Pinpoint the cell where the given text exists, returning its (x, y) midpoint coordinate. 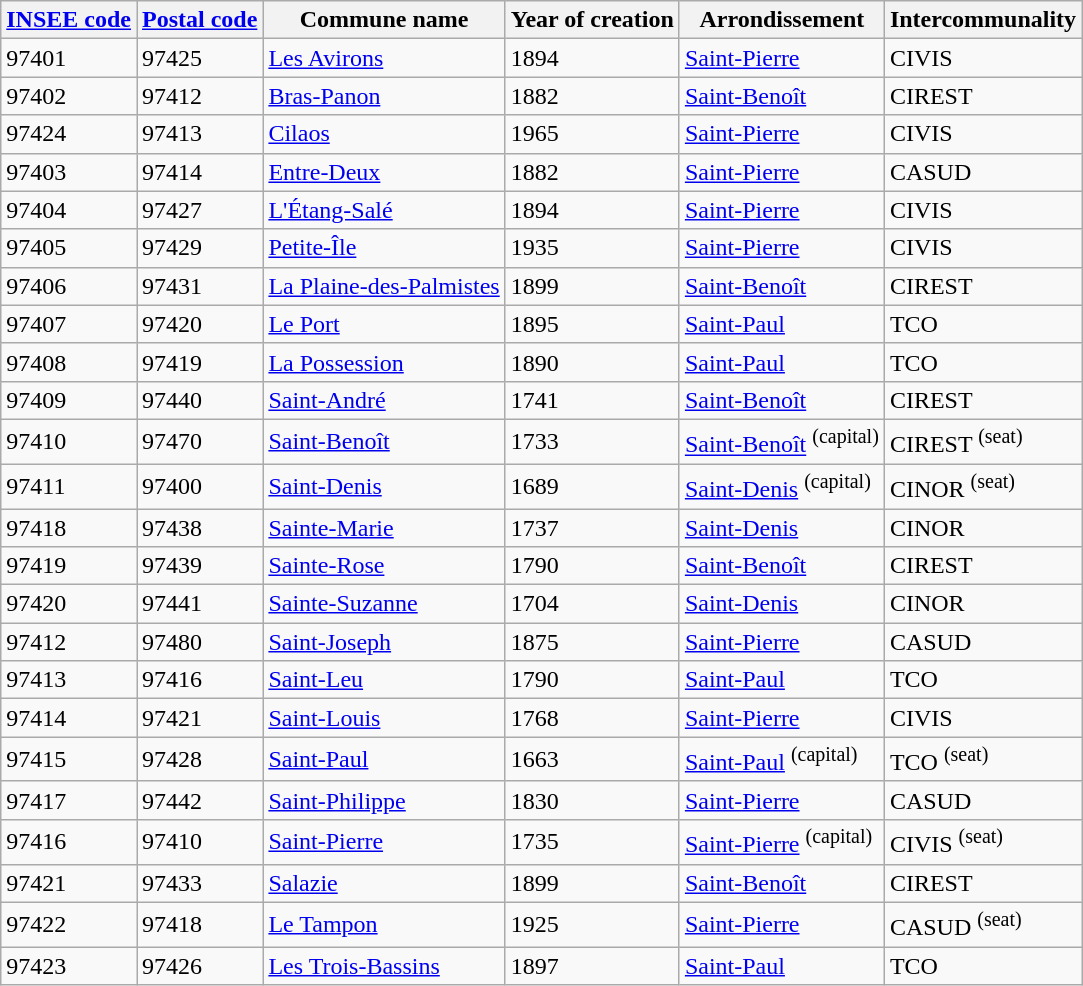
97401 (69, 58)
Sainte-Marie (384, 528)
CASUD (seat) (982, 924)
97433 (199, 883)
1663 (592, 760)
97422 (69, 924)
Intercommunality (982, 20)
97411 (69, 486)
97408 (69, 362)
97441 (199, 604)
Saint-Joseph (384, 642)
Saint-André (384, 400)
1895 (592, 324)
97424 (69, 134)
CIREST (seat) (982, 442)
97409 (69, 400)
Saint-Louis (384, 718)
97403 (69, 172)
97417 (69, 800)
1965 (592, 134)
97431 (199, 286)
1741 (592, 400)
Saint-Philippe (384, 800)
La Possession (384, 362)
Cilaos (384, 134)
Bras-Panon (384, 96)
1735 (592, 842)
Les Trois-Bassins (384, 966)
1935 (592, 248)
1733 (592, 442)
1768 (592, 718)
INSEE code (69, 20)
97442 (199, 800)
97423 (69, 966)
97440 (199, 400)
Entre-Deux (384, 172)
97402 (69, 96)
Arrondissement (782, 20)
Saint-Pierre (capital) (782, 842)
Sainte-Rose (384, 566)
Saint-Benoît (capital) (782, 442)
97407 (69, 324)
1925 (592, 924)
CINOR (seat) (982, 486)
97480 (199, 642)
97428 (199, 760)
1875 (592, 642)
Petite-Île (384, 248)
97470 (199, 442)
Saint-Paul (capital) (782, 760)
1830 (592, 800)
1689 (592, 486)
Saint-Denis (capital) (782, 486)
97415 (69, 760)
97406 (69, 286)
Saint-Leu (384, 680)
97400 (199, 486)
Commune name (384, 20)
Le Tampon (384, 924)
La Plaine-des-Palmistes (384, 286)
Les Avirons (384, 58)
97426 (199, 966)
Year of creation (592, 20)
97405 (69, 248)
97438 (199, 528)
Postal code (199, 20)
97439 (199, 566)
97429 (199, 248)
1897 (592, 966)
Salazie (384, 883)
97427 (199, 210)
TCO (seat) (982, 760)
1737 (592, 528)
97425 (199, 58)
1890 (592, 362)
CIVIS (seat) (982, 842)
Le Port (384, 324)
Sainte-Suzanne (384, 604)
97404 (69, 210)
1704 (592, 604)
L'Étang-Salé (384, 210)
